Capture the cell that displays the provided text and extract its [X, Y] central coordinate. 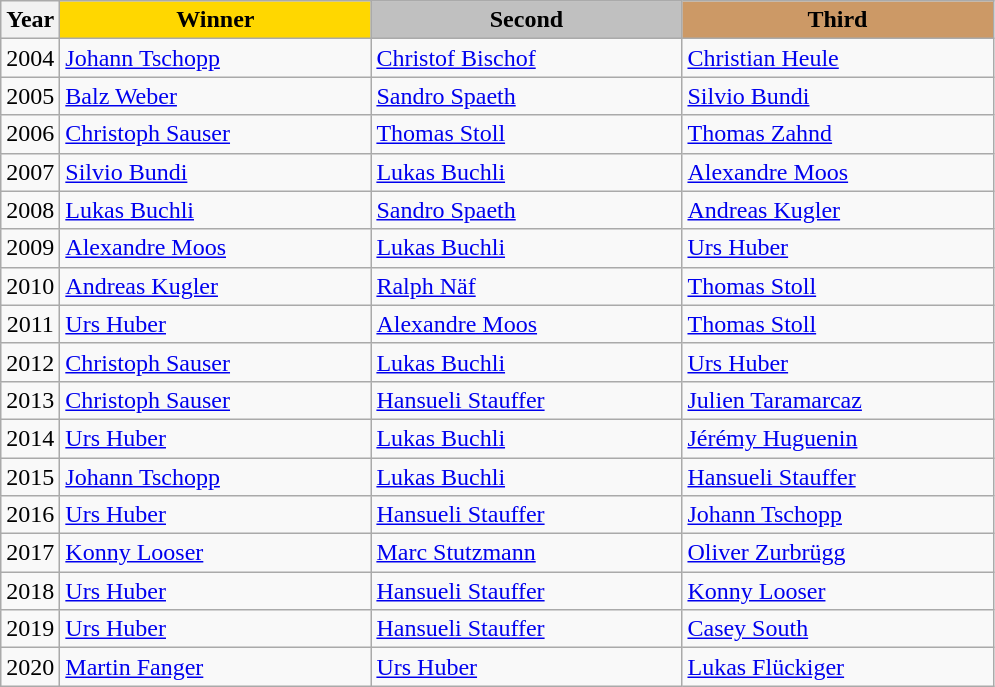
Winner [216, 20]
Year [30, 20]
2007 [30, 172]
2014 [30, 438]
2010 [30, 286]
2017 [30, 553]
2006 [30, 134]
2016 [30, 515]
Oliver Zurbrügg [838, 553]
2018 [30, 591]
Casey South [838, 629]
Second [526, 20]
2004 [30, 58]
Thomas Zahnd [838, 134]
2013 [30, 400]
2005 [30, 96]
Jérémy Huguenin [838, 438]
Julien Taramarcaz [838, 400]
2012 [30, 362]
2015 [30, 477]
2011 [30, 324]
Christof Bischof [526, 58]
Balz Weber [216, 96]
2019 [30, 629]
Martin Fanger [216, 667]
Lukas Flückiger [838, 667]
Marc Stutzmann [526, 553]
2009 [30, 248]
Third [838, 20]
2008 [30, 210]
Ralph Näf [526, 286]
2020 [30, 667]
Christian Heule [838, 58]
